Find where the given text appears and provide that cell's center as (x, y) coordinate. 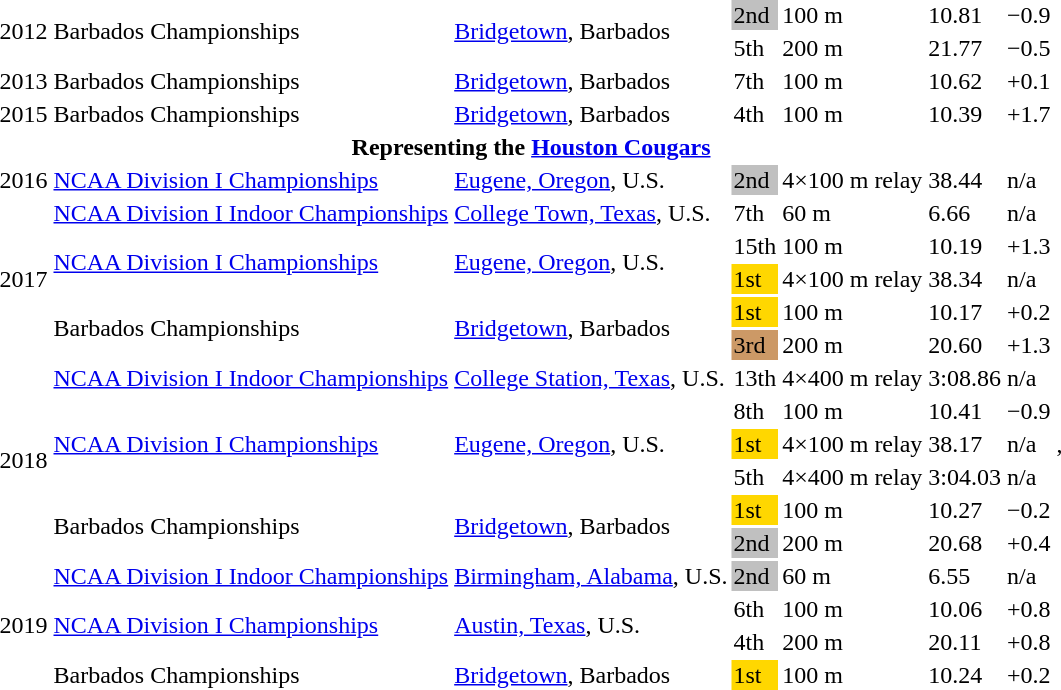
20.60 (965, 345)
College Station, Texas, U.S. (591, 378)
6th (755, 609)
College Town, Texas, U.S. (591, 213)
10.06 (965, 609)
Austin, Texas, U.S. (591, 626)
20.11 (965, 642)
38.17 (965, 444)
10.81 (965, 15)
10.62 (965, 81)
+1.7 (1030, 114)
10.24 (965, 675)
+0.1 (1030, 81)
10.41 (965, 411)
10.39 (965, 114)
21.77 (965, 48)
Birmingham, Alabama, U.S. (591, 576)
6.55 (965, 576)
3:04.03 (965, 477)
20.68 (965, 543)
13th (755, 378)
38.44 (965, 180)
38.34 (965, 279)
3rd (755, 345)
−0.5 (1030, 48)
10.19 (965, 246)
−0.2 (1030, 510)
6.66 (965, 213)
10.27 (965, 510)
3:08.86 (965, 378)
+0.4 (1030, 543)
10.17 (965, 312)
8th (755, 411)
15th (755, 246)
